Pinpoint the cell where the given text exists, returning its [X, Y] midpoint coordinate. 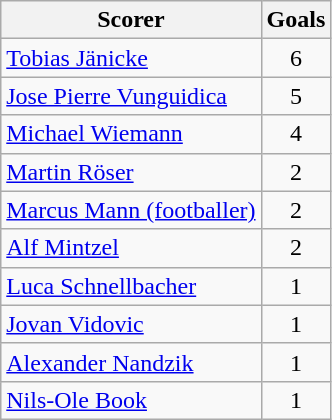
Goals [296, 20]
Scorer [131, 20]
6 [296, 58]
Jose Pierre Vunguidica [131, 96]
Michael Wiemann [131, 134]
Nils-Ole Book [131, 400]
5 [296, 96]
4 [296, 134]
Alf Mintzel [131, 248]
Luca Schnellbacher [131, 286]
Martin Röser [131, 172]
Jovan Vidovic [131, 324]
Marcus Mann (footballer) [131, 210]
Alexander Nandzik [131, 362]
Tobias Jänicke [131, 58]
